Extract the (X, Y) coordinate from the center of the cell holding the provided text.  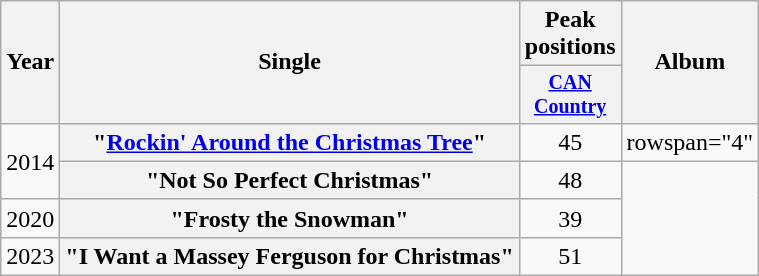
Single (290, 62)
39 (570, 218)
2014 (30, 161)
51 (570, 256)
CAN Country (570, 94)
2020 (30, 218)
2023 (30, 256)
"Not So Perfect Christmas" (290, 180)
"Rockin' Around the Christmas Tree" (290, 142)
45 (570, 142)
Peak positions (570, 34)
48 (570, 180)
rowspan="4" (690, 142)
Album (690, 62)
"Frosty the Snowman" (290, 218)
"I Want a Massey Ferguson for Christmas" (290, 256)
Year (30, 62)
